Capture the cell that displays the provided text and extract its [X, Y] central coordinate. 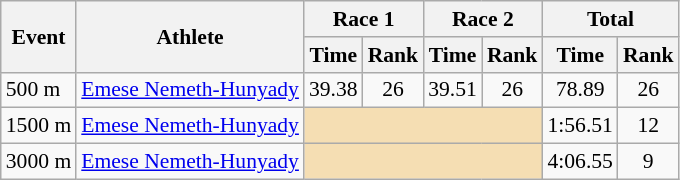
39.51 [452, 90]
9 [648, 162]
4:06.55 [580, 162]
Race 1 [364, 19]
78.89 [580, 90]
1:56.51 [580, 126]
Race 2 [482, 19]
39.38 [334, 90]
1500 m [38, 126]
3000 m [38, 162]
Athlete [190, 36]
12 [648, 126]
500 m [38, 90]
Event [38, 36]
Total [610, 19]
